Locate the cell with the specified text and output its (x, y) center coordinate. 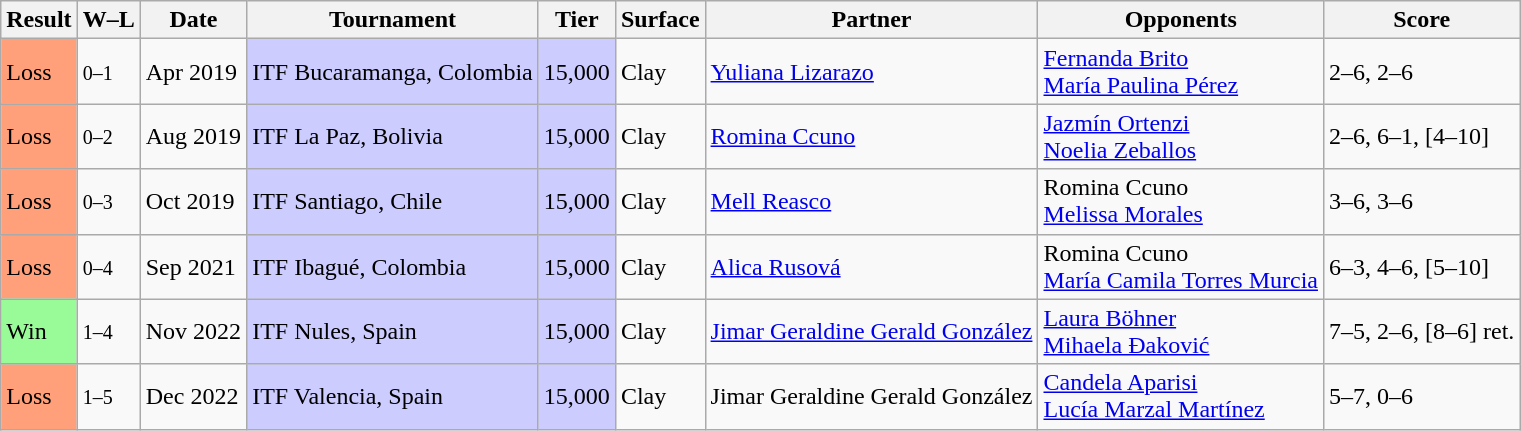
Score (1421, 20)
Laura Böhner Mihaela Đaković (1181, 332)
0–1 (108, 72)
Result (39, 20)
Candela Aparisi Lucía Marzal Martínez (1181, 396)
Romina Ccuno (872, 136)
Surface (660, 20)
Oct 2019 (193, 202)
0–2 (108, 136)
Date (193, 20)
Aug 2019 (193, 136)
Opponents (1181, 20)
0–3 (108, 202)
Alica Rusová (872, 266)
Fernanda Brito María Paulina Pérez (1181, 72)
ITF Bucaramanga, Colombia (393, 72)
Sep 2021 (193, 266)
2–6, 6–1, [4–10] (1421, 136)
Apr 2019 (193, 72)
Jazmín Ortenzi Noelia Zeballos (1181, 136)
ITF La Paz, Bolivia (393, 136)
ITF Santiago, Chile (393, 202)
Romina Ccuno Melissa Morales (1181, 202)
W–L (108, 20)
Partner (872, 20)
Yuliana Lizarazo (872, 72)
2–6, 2–6 (1421, 72)
Tournament (393, 20)
7–5, 2–6, [8–6] ret. (1421, 332)
1–4 (108, 332)
ITF Ibagué, Colombia (393, 266)
Nov 2022 (193, 332)
3–6, 3–6 (1421, 202)
Mell Reasco (872, 202)
5–7, 0–6 (1421, 396)
Win (39, 332)
Romina Ccuno María Camila Torres Murcia (1181, 266)
Tier (576, 20)
0–4 (108, 266)
Dec 2022 (193, 396)
6–3, 4–6, [5–10] (1421, 266)
1–5 (108, 396)
ITF Nules, Spain (393, 332)
ITF Valencia, Spain (393, 396)
